Return (X, Y) of the center of cell containing provided text 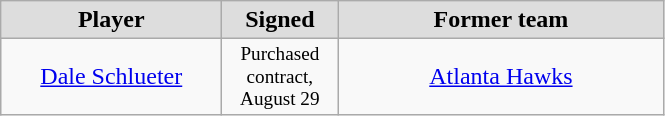
Player (112, 20)
Purchased contract, August 29 (280, 78)
Signed (280, 20)
Dale Schlueter (112, 78)
Former team (501, 20)
Atlanta Hawks (501, 78)
